Identify which cell holds the provided text, then report its [x, y] central coordinate. 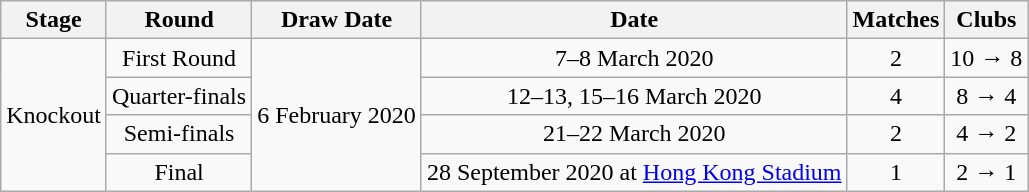
Stage [54, 20]
1 [896, 172]
21–22 March 2020 [634, 134]
7–8 March 2020 [634, 58]
12–13, 15–16 March 2020 [634, 96]
Round [178, 20]
2 → 1 [986, 172]
10 → 8 [986, 58]
First Round [178, 58]
Semi-finals [178, 134]
8 → 4 [986, 96]
Quarter-finals [178, 96]
28 September 2020 at Hong Kong Stadium [634, 172]
Matches [896, 20]
Knockout [54, 115]
Clubs [986, 20]
Date [634, 20]
Draw Date [337, 20]
4 [896, 96]
6 February 2020 [337, 115]
Final [178, 172]
4 → 2 [986, 134]
